Pinpoint the cell where the given text exists, returning its [x, y] midpoint coordinate. 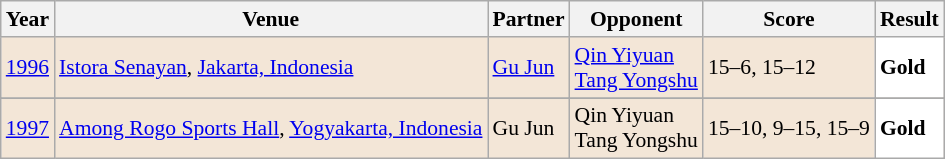
Opponent [636, 19]
Year [28, 19]
15–6, 15–12 [789, 68]
15–10, 9–15, 15–9 [789, 128]
Partner [529, 19]
Among Rogo Sports Hall, Yogyakarta, Indonesia [270, 128]
1996 [28, 68]
Venue [270, 19]
Istora Senayan, Jakarta, Indonesia [270, 68]
Score [789, 19]
Result [910, 19]
1997 [28, 128]
